Pinpoint the cell where the given text exists, returning its (x, y) midpoint coordinate. 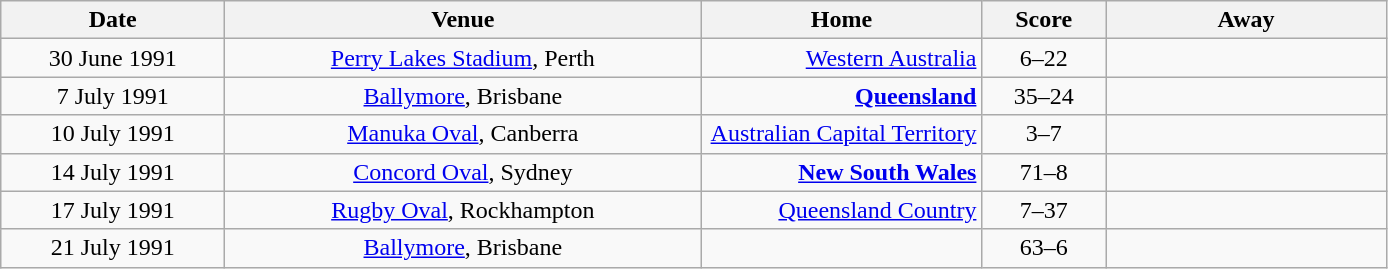
7–37 (1044, 210)
63–6 (1044, 248)
Home (842, 20)
Score (1044, 20)
Queensland Country (842, 210)
6–22 (1044, 58)
Queensland (842, 96)
17 July 1991 (113, 210)
Venue (463, 20)
Perry Lakes Stadium, Perth (463, 58)
Manuka Oval, Canberra (463, 134)
Western Australia (842, 58)
10 July 1991 (113, 134)
3–7 (1044, 134)
Rugby Oval, Rockhampton (463, 210)
Concord Oval, Sydney (463, 172)
Away (1246, 20)
14 July 1991 (113, 172)
7 July 1991 (113, 96)
71–8 (1044, 172)
30 June 1991 (113, 58)
Date (113, 20)
New South Wales (842, 172)
35–24 (1044, 96)
Australian Capital Territory (842, 134)
21 July 1991 (113, 248)
